Scan for the cell matching the given text and deliver its (X, Y) coordinate at center. 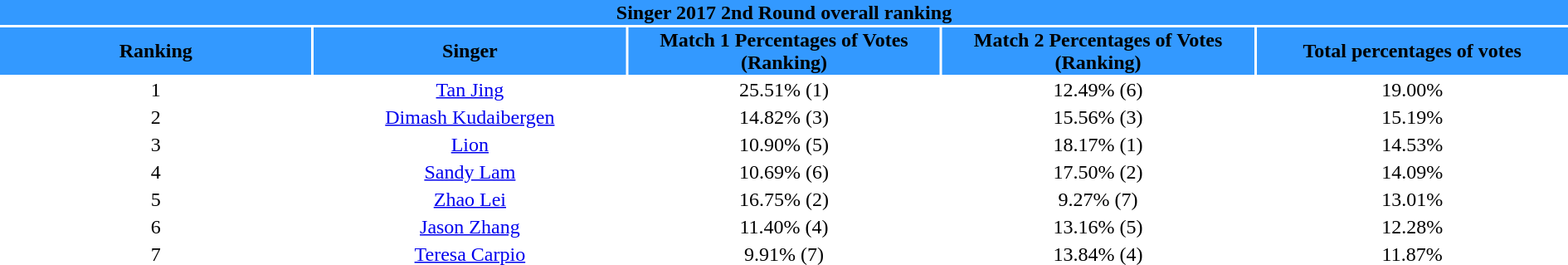
14.09% (1412, 172)
Singer (470, 52)
13.01% (1412, 199)
4 (156, 172)
6 (156, 227)
10.69% (6) (784, 172)
Total percentages of votes (1412, 52)
Singer 2017 2nd Round overall ranking (784, 12)
Tan Jing (470, 90)
19.00% (1412, 90)
16.75% (2) (784, 199)
13.16% (5) (1098, 227)
5 (156, 199)
Dimash Kudaibergen (470, 117)
12.49% (6) (1098, 90)
3 (156, 145)
Zhao Lei (470, 199)
11.40% (4) (784, 227)
14.82% (3) (784, 117)
Match 1 Percentages of Votes (Ranking) (784, 52)
14.53% (1412, 145)
10.90% (5) (784, 145)
Lion (470, 145)
Sandy Lam (470, 172)
25.51% (1) (784, 90)
Jason Zhang (470, 227)
Ranking (156, 52)
18.17% (1) (1098, 145)
1 (156, 90)
Match 2 Percentages of Votes (Ranking) (1098, 52)
17.50% (2) (1098, 172)
15.56% (3) (1098, 117)
2 (156, 117)
12.28% (1412, 227)
9.27% (7) (1098, 199)
15.19% (1412, 117)
